For the text-containing cell, return its midpoint in (x, y) coordinate format. 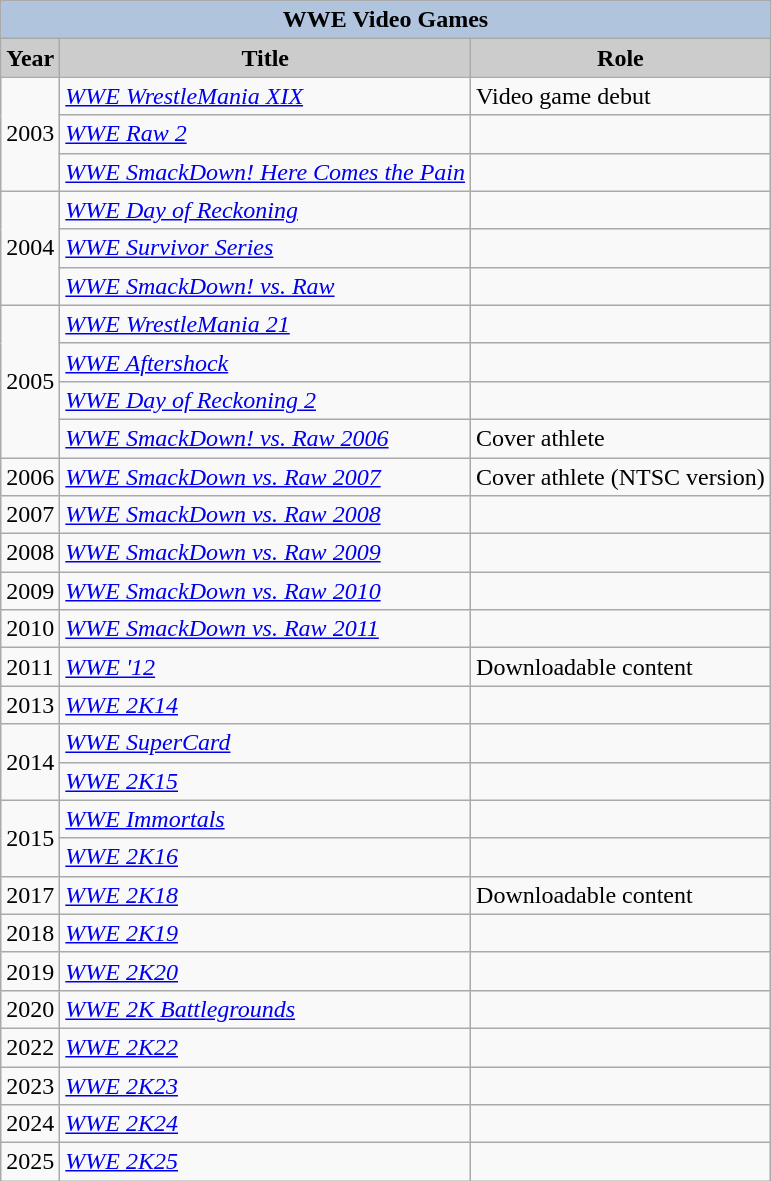
WWE SmackDown! vs. Raw 2006 (266, 438)
WWE 2K22 (266, 1047)
Cover athlete (NTSC version) (621, 477)
2025 (30, 1162)
WWE SmackDown vs. Raw 2009 (266, 553)
WWE SmackDown vs. Raw 2010 (266, 591)
WWE 2K25 (266, 1162)
2011 (30, 667)
Cover athlete (621, 438)
2008 (30, 553)
WWE 2K Battlegrounds (266, 1009)
WWE SmackDown! vs. Raw (266, 286)
2010 (30, 629)
Year (30, 58)
WWE 2K18 (266, 895)
2019 (30, 971)
2023 (30, 1085)
WWE 2K19 (266, 933)
WWE Day of Reckoning (266, 210)
WWE 2K16 (266, 857)
WWE Video Games (386, 20)
WWE SmackDown vs. Raw 2007 (266, 477)
WWE SuperCard (266, 743)
WWE 2K20 (266, 971)
WWE Survivor Series (266, 248)
2004 (30, 248)
2024 (30, 1124)
WWE Raw 2 (266, 134)
WWE WrestleMania XIX (266, 96)
2015 (30, 838)
WWE Day of Reckoning 2 (266, 400)
Video game debut (621, 96)
WWE SmackDown vs. Raw 2011 (266, 629)
WWE 2K14 (266, 705)
WWE 2K23 (266, 1085)
WWE SmackDown vs. Raw 2008 (266, 515)
WWE Immortals (266, 819)
2005 (30, 381)
WWE '12 (266, 667)
2013 (30, 705)
2009 (30, 591)
2022 (30, 1047)
2018 (30, 933)
2003 (30, 134)
WWE 2K15 (266, 781)
WWE 2K24 (266, 1124)
WWE WrestleMania 21 (266, 324)
2014 (30, 762)
Title (266, 58)
2006 (30, 477)
2020 (30, 1009)
Role (621, 58)
WWE Aftershock (266, 362)
WWE SmackDown! Here Comes the Pain (266, 172)
2007 (30, 515)
2017 (30, 895)
